Pinpoint the cell where the given text exists, returning its [x, y] midpoint coordinate. 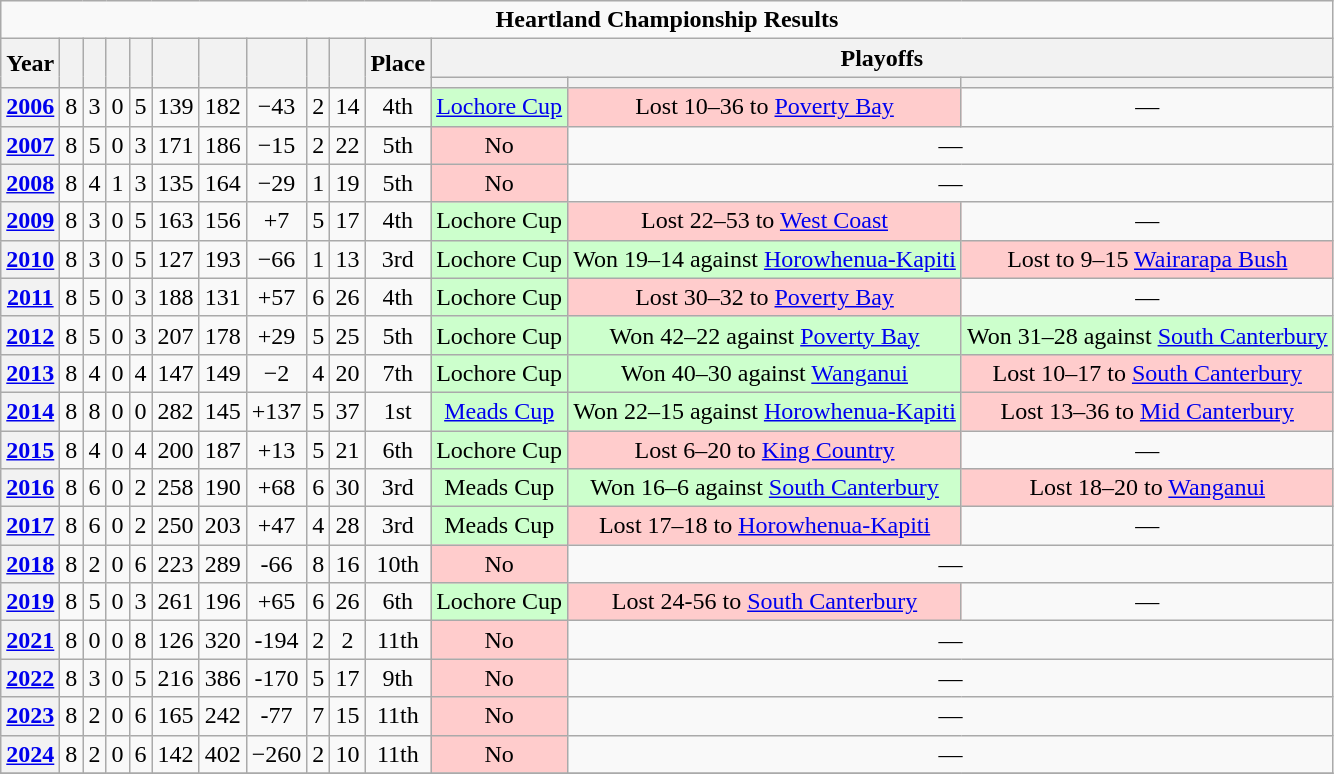
−43 [276, 107]
216 [176, 678]
171 [176, 145]
250 [176, 526]
2013 [30, 373]
135 [176, 183]
2015 [30, 449]
19 [348, 183]
Lost 13–36 to Mid Canterbury [1147, 411]
193 [222, 259]
2007 [30, 145]
10 [348, 754]
−15 [276, 145]
Won 40–30 against Wanganui [765, 373]
−66 [276, 259]
2017 [30, 526]
-66 [276, 564]
2021 [30, 640]
282 [176, 411]
242 [222, 716]
2006 [30, 107]
15 [348, 716]
2024 [30, 754]
2011 [30, 297]
9th [398, 678]
182 [222, 107]
Won 16–6 against South Canterbury [765, 488]
149 [222, 373]
196 [222, 602]
Year [30, 64]
156 [222, 221]
2010 [30, 259]
261 [176, 602]
145 [222, 411]
Lost 22–53 to West Coast [765, 221]
Won 31–28 against South Canterbury [1147, 335]
1st [398, 411]
2018 [30, 564]
2019 [30, 602]
-77 [276, 716]
Lost 10–17 to South Canterbury [1147, 373]
139 [176, 107]
Won 22–15 against Horowhenua-Kapiti [765, 411]
402 [222, 754]
+47 [276, 526]
178 [222, 335]
Lost to 9–15 Wairarapa Bush [1147, 259]
Place [398, 64]
30 [348, 488]
2023 [30, 716]
258 [176, 488]
186 [222, 145]
14 [348, 107]
21 [348, 449]
203 [222, 526]
28 [348, 526]
127 [176, 259]
Won 19–14 against Horowhenua-Kapiti [765, 259]
131 [222, 297]
+7 [276, 221]
+13 [276, 449]
-194 [276, 640]
Won 42–22 against Poverty Bay [765, 335]
126 [176, 640]
142 [176, 754]
+137 [276, 411]
25 [348, 335]
20 [348, 373]
7th [398, 373]
Heartland Championship Results [667, 20]
207 [176, 335]
7 [318, 716]
2008 [30, 183]
187 [222, 449]
386 [222, 678]
147 [176, 373]
-170 [276, 678]
320 [222, 640]
+65 [276, 602]
16 [348, 564]
−29 [276, 183]
+29 [276, 335]
289 [222, 564]
2012 [30, 335]
163 [176, 221]
223 [176, 564]
10th [398, 564]
190 [222, 488]
2009 [30, 221]
2014 [30, 411]
13 [348, 259]
164 [222, 183]
−2 [276, 373]
−260 [276, 754]
Lost 10–36 to Poverty Bay [765, 107]
Lost 24-56 to South Canterbury [765, 602]
188 [176, 297]
2022 [30, 678]
Lost 30–32 to Poverty Bay [765, 297]
+57 [276, 297]
Playoffs [882, 58]
Lost 18–20 to Wanganui [1147, 488]
Lost 17–18 to Horowhenua-Kapiti [765, 526]
37 [348, 411]
22 [348, 145]
165 [176, 716]
+68 [276, 488]
2016 [30, 488]
200 [176, 449]
Lost 6–20 to King Country [765, 449]
